Provide the (X, Y) coordinate of the cell's center where the given text is located.  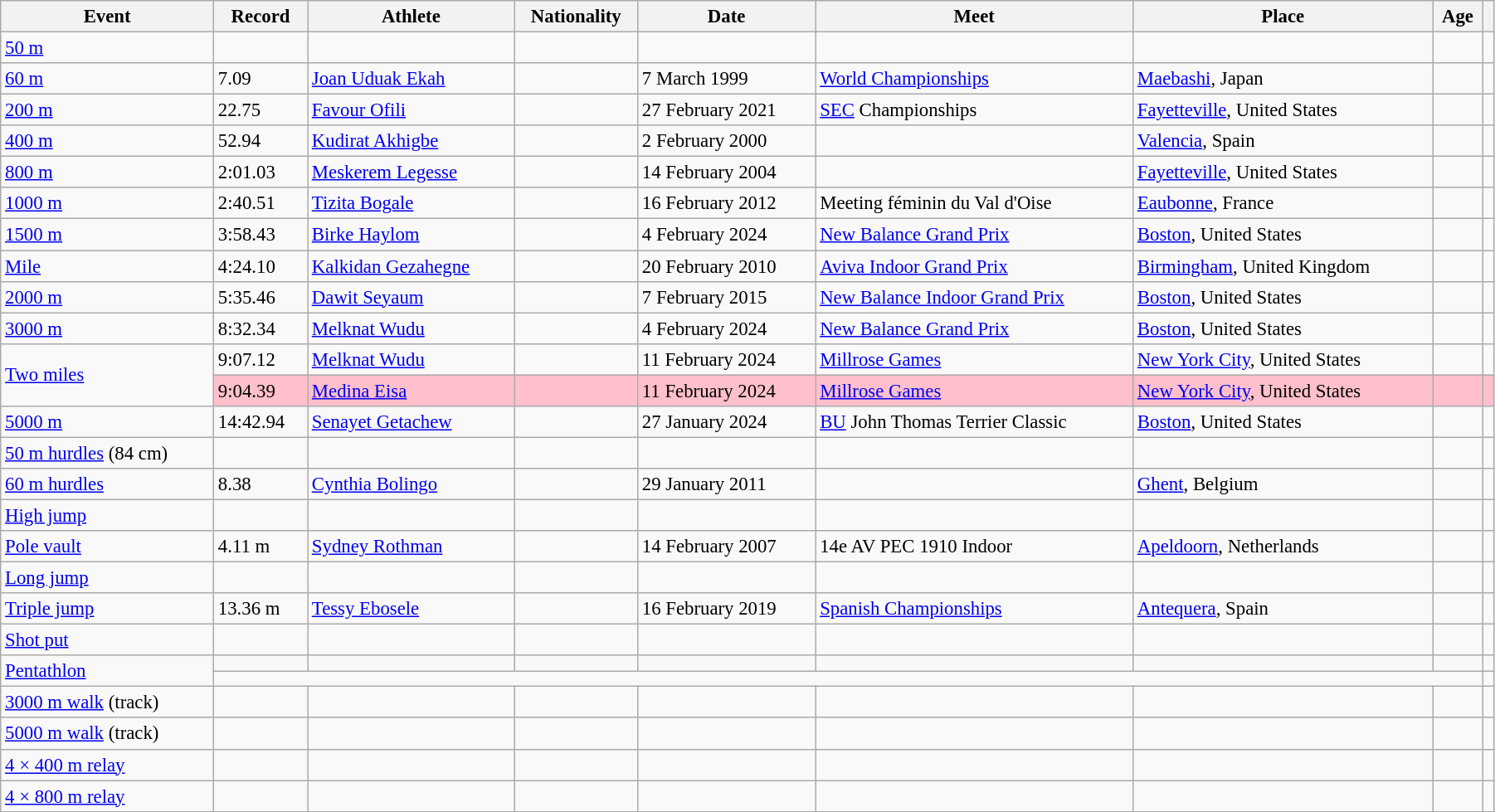
Medina Eisa (411, 391)
Cynthia Bolingo (411, 484)
2:40.51 (261, 203)
Pentathlon (108, 671)
4 × 800 m relay (108, 796)
Valencia, Spain (1283, 141)
20 February 2010 (726, 266)
60 m hurdles (108, 484)
Birmingham, United Kingdom (1283, 266)
4 × 400 m relay (108, 765)
60 m (108, 79)
Place (1283, 17)
13.36 m (261, 609)
Nationality (576, 17)
Antequera, Spain (1283, 609)
2000 m (108, 297)
Spanish Championships (974, 609)
Tessy Ebosele (411, 609)
800 m (108, 173)
9:07.12 (261, 359)
5000 m (108, 422)
14:42.94 (261, 422)
3000 m walk (track) (108, 703)
Event (108, 17)
Ghent, Belgium (1283, 484)
52.94 (261, 141)
Sydney Rothman (411, 547)
World Championships (974, 79)
3000 m (108, 328)
Athlete (411, 17)
SEC Championships (974, 110)
14 February 2007 (726, 547)
Age (1458, 17)
2 February 2000 (726, 141)
Two miles (108, 375)
22.75 (261, 110)
29 January 2011 (726, 484)
7.09 (261, 79)
14e AV PEC 1910 Indoor (974, 547)
Meeting féminin du Val d'Oise (974, 203)
3:58.43 (261, 235)
Joan Uduak Ekah (411, 79)
16 February 2012 (726, 203)
8.38 (261, 484)
New Balance Indoor Grand Prix (974, 297)
27 February 2021 (726, 110)
7 March 1999 (726, 79)
4.11 m (261, 547)
16 February 2019 (726, 609)
Meet (974, 17)
Senayet Getachew (411, 422)
5:35.46 (261, 297)
Shot put (108, 640)
Mile (108, 266)
Triple jump (108, 609)
Kalkidan Gezahegne (411, 266)
1500 m (108, 235)
2:01.03 (261, 173)
200 m (108, 110)
8:32.34 (261, 328)
Pole vault (108, 547)
BU John Thomas Terrier Classic (974, 422)
Tizita Bogale (411, 203)
Maebashi, Japan (1283, 79)
Meskerem Legesse (411, 173)
Favour Ofili (411, 110)
Apeldoorn, Netherlands (1283, 547)
Long jump (108, 578)
High jump (108, 515)
Kudirat Akhigbe (411, 141)
50 m hurdles (84 cm) (108, 453)
4:24.10 (261, 266)
Record (261, 17)
Aviva Indoor Grand Prix (974, 266)
Birke Haylom (411, 235)
400 m (108, 141)
1000 m (108, 203)
7 February 2015 (726, 297)
14 February 2004 (726, 173)
9:04.39 (261, 391)
5000 m walk (track) (108, 734)
Eaubonne, France (1283, 203)
Date (726, 17)
Dawit Seyaum (411, 297)
27 January 2024 (726, 422)
50 m (108, 48)
